Scan for the cell matching the given text and deliver its (x, y) coordinate at center. 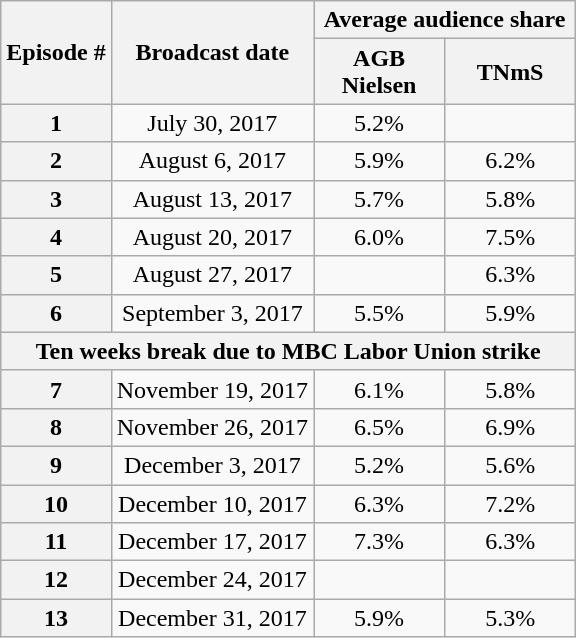
6.9% (510, 427)
5.6% (510, 465)
7.3% (380, 542)
7 (56, 389)
4 (56, 237)
August 20, 2017 (212, 237)
6.5% (380, 427)
Episode # (56, 52)
December 17, 2017 (212, 542)
5.5% (380, 313)
5.3% (510, 618)
August 13, 2017 (212, 199)
7.5% (510, 237)
9 (56, 465)
September 3, 2017 (212, 313)
November 26, 2017 (212, 427)
December 31, 2017 (212, 618)
TNmS (510, 72)
2 (56, 161)
11 (56, 542)
AGB Nielsen (380, 72)
Average audience share (445, 20)
6.1% (380, 389)
7.2% (510, 503)
1 (56, 123)
6.2% (510, 161)
5.7% (380, 199)
6 (56, 313)
November 19, 2017 (212, 389)
Ten weeks break due to MBC Labor Union strike (288, 351)
6.0% (380, 237)
December 10, 2017 (212, 503)
August 6, 2017 (212, 161)
August 27, 2017 (212, 275)
Broadcast date (212, 52)
8 (56, 427)
December 3, 2017 (212, 465)
July 30, 2017 (212, 123)
13 (56, 618)
12 (56, 580)
5 (56, 275)
10 (56, 503)
3 (56, 199)
December 24, 2017 (212, 580)
